Return the [x, y] coordinate for the center point of the cell that contains the specified text.  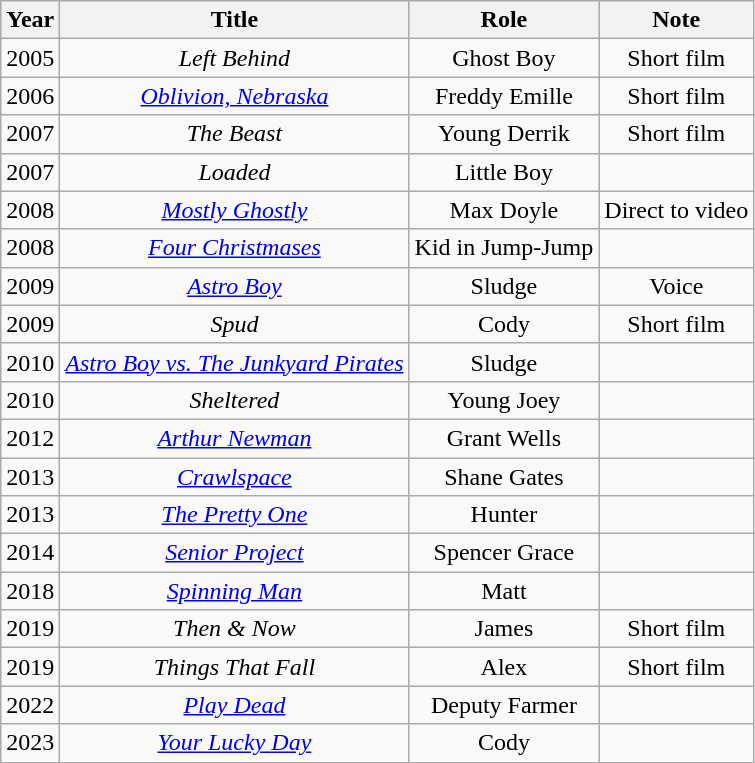
Your Lucky Day [234, 743]
Little Boy [504, 172]
Deputy Farmer [504, 705]
Voice [676, 286]
Matt [504, 591]
Year [30, 20]
Loaded [234, 172]
Mostly Ghostly [234, 210]
2012 [30, 438]
Then & Now [234, 629]
Astro Boy [234, 286]
Grant Wells [504, 438]
James [504, 629]
The Beast [234, 134]
Spencer Grace [504, 553]
Spud [234, 324]
Crawlspace [234, 477]
2023 [30, 743]
Role [504, 20]
Spinning Man [234, 591]
Left Behind [234, 58]
Young Joey [504, 400]
Young Derrik [504, 134]
Ghost Boy [504, 58]
Play Dead [234, 705]
2014 [30, 553]
Hunter [504, 515]
2005 [30, 58]
Oblivion, Nebraska [234, 96]
The Pretty One [234, 515]
2022 [30, 705]
Arthur Newman [234, 438]
2018 [30, 591]
Shane Gates [504, 477]
Sheltered [234, 400]
2006 [30, 96]
Four Christmases [234, 248]
Direct to video [676, 210]
Kid in Jump-Jump [504, 248]
Things That Fall [234, 667]
Alex [504, 667]
Senior Project [234, 553]
Title [234, 20]
Freddy Emille [504, 96]
Astro Boy vs. The Junkyard Pirates [234, 362]
Max Doyle [504, 210]
Note [676, 20]
